From the cell containing the given text, extract its center point as (X, Y) coordinate. 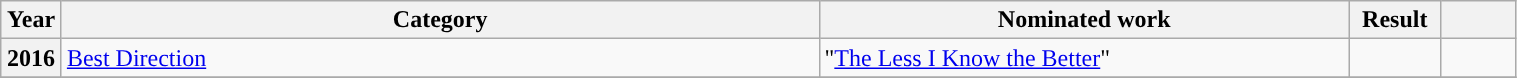
Category (440, 20)
Nominated work (1084, 20)
2016 (32, 58)
Year (32, 20)
Result (1394, 20)
"The Less I Know the Better" (1084, 58)
Best Direction (440, 58)
